Return [X, Y] of the center of cell containing provided text 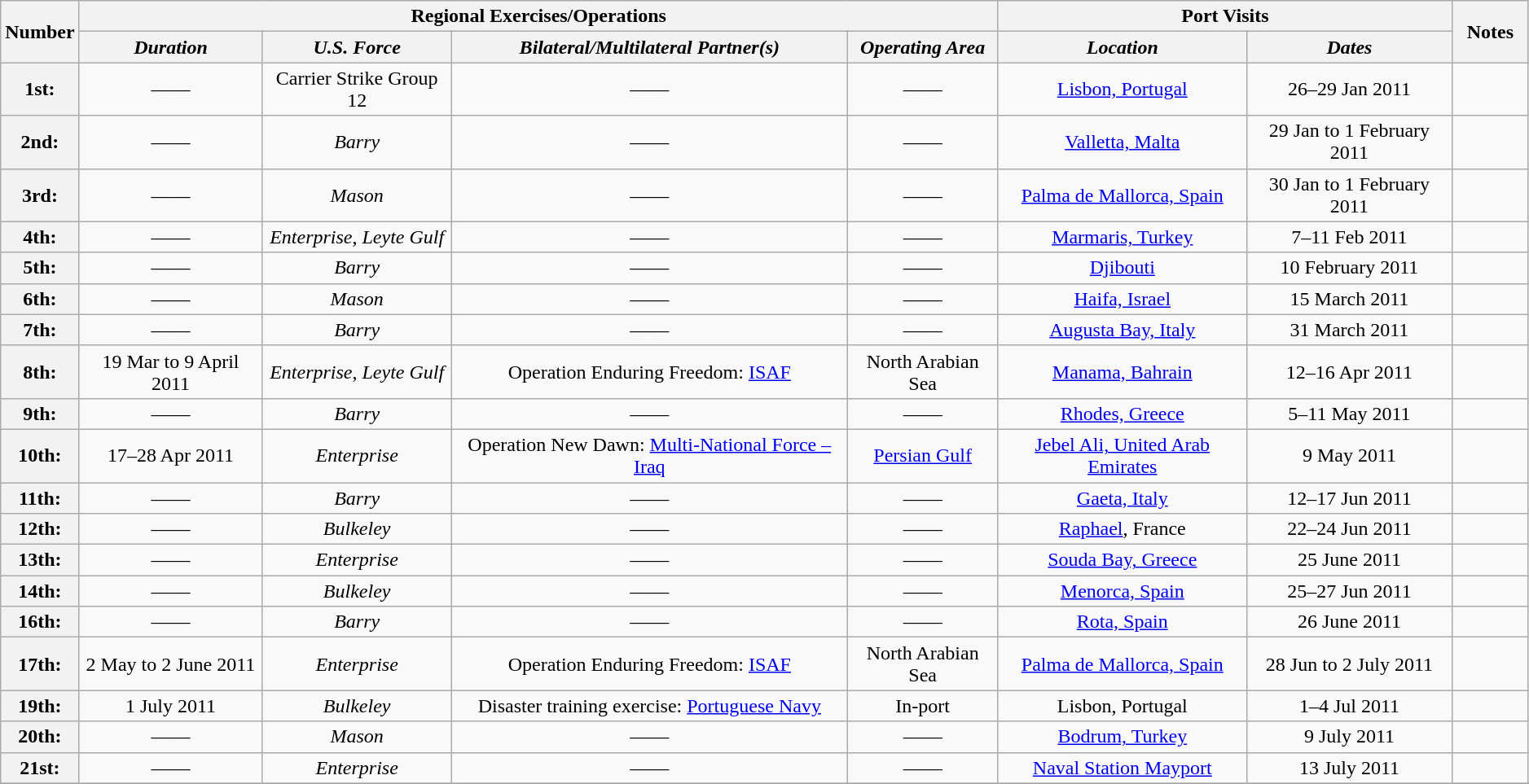
15 March 2011 [1349, 299]
22–24 Jun 2011 [1349, 529]
8th: [40, 371]
Haifa, Israel [1123, 299]
7–11 Feb 2011 [1349, 237]
Port Visits [1225, 16]
Manama, Bahrain [1123, 371]
Bilateral/Multilateral Partner(s) [650, 47]
9 May 2011 [1349, 456]
Disaster training exercise: Portuguese Navy [650, 706]
Souda Bay, Greece [1123, 560]
10 February 2011 [1349, 268]
Menorca, Spain [1123, 591]
7th: [40, 330]
16th: [40, 622]
1 July 2011 [171, 706]
4th: [40, 237]
Duration [171, 47]
Location [1123, 47]
12th: [40, 529]
U.S. Force [357, 47]
17–28 Apr 2011 [171, 456]
2 May to 2 June 2011 [171, 664]
17th: [40, 664]
1–4 Jul 2011 [1349, 706]
Valletta, Malta [1123, 142]
25 June 2011 [1349, 560]
30 Jan to 1 February 2011 [1349, 195]
21st: [40, 768]
31 March 2011 [1349, 330]
Carrier Strike Group 12 [357, 90]
11th: [40, 497]
Augusta Bay, Italy [1123, 330]
Gaeta, Italy [1123, 497]
Dates [1349, 47]
Regional Exercises/Operations [538, 16]
Jebel Ali, United Arab Emirates [1123, 456]
Operation New Dawn: Multi-National Force – Iraq [650, 456]
20th: [40, 737]
9 July 2011 [1349, 737]
25–27 Jun 2011 [1349, 591]
9th: [40, 414]
Marmaris, Turkey [1123, 237]
13th: [40, 560]
Operating Area [922, 47]
Notes [1491, 32]
29 Jan to 1 February 2011 [1349, 142]
26 June 2011 [1349, 622]
10th: [40, 456]
26–29 Jan 2011 [1349, 90]
6th: [40, 299]
12–17 Jun 2011 [1349, 497]
19th: [40, 706]
Naval Station Mayport [1123, 768]
12–16 Apr 2011 [1349, 371]
In-port [922, 706]
14th: [40, 591]
Rota, Spain [1123, 622]
13 July 2011 [1349, 768]
Number [40, 32]
1st: [40, 90]
2nd: [40, 142]
Rhodes, Greece [1123, 414]
5–11 May 2011 [1349, 414]
19 Mar to 9 April 2011 [171, 371]
5th: [40, 268]
28 Jun to 2 July 2011 [1349, 664]
Bodrum, Turkey [1123, 737]
Djibouti [1123, 268]
Persian Gulf [922, 456]
3rd: [40, 195]
Raphael, France [1123, 529]
